Search for the cell housing the specified text and yield its [X, Y] center coordinate. 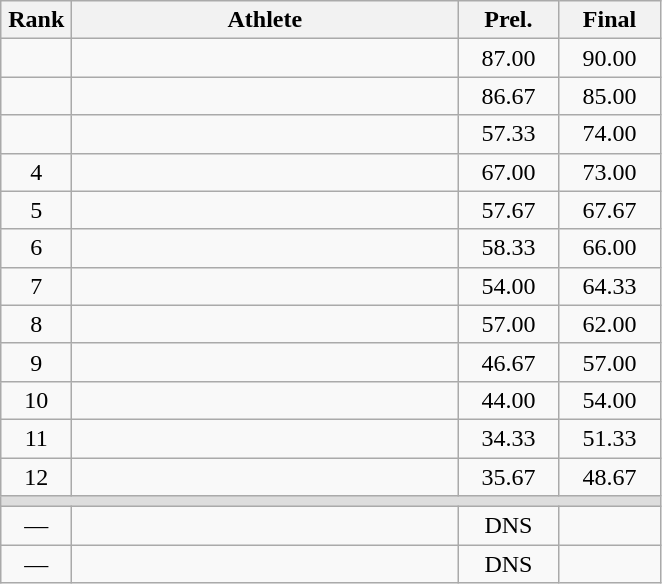
73.00 [610, 172]
90.00 [610, 58]
66.00 [610, 248]
46.67 [508, 362]
Rank [36, 20]
Final [610, 20]
44.00 [508, 400]
9 [36, 362]
48.67 [610, 477]
35.67 [508, 477]
4 [36, 172]
12 [36, 477]
5 [36, 210]
64.33 [610, 286]
62.00 [610, 324]
58.33 [508, 248]
86.67 [508, 96]
67.67 [610, 210]
34.33 [508, 438]
87.00 [508, 58]
85.00 [610, 96]
57.33 [508, 134]
74.00 [610, 134]
57.67 [508, 210]
8 [36, 324]
51.33 [610, 438]
7 [36, 286]
6 [36, 248]
67.00 [508, 172]
10 [36, 400]
Prel. [508, 20]
11 [36, 438]
Athlete [265, 20]
